From the cell containing the given text, extract its center point as (x, y) coordinate. 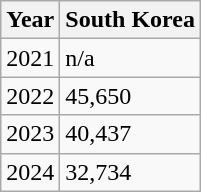
n/a (130, 58)
2023 (30, 134)
2022 (30, 96)
2021 (30, 58)
South Korea (130, 20)
40,437 (130, 134)
45,650 (130, 96)
Year (30, 20)
32,734 (130, 172)
2024 (30, 172)
